For the text-containing cell, return its midpoint in [X, Y] coordinate format. 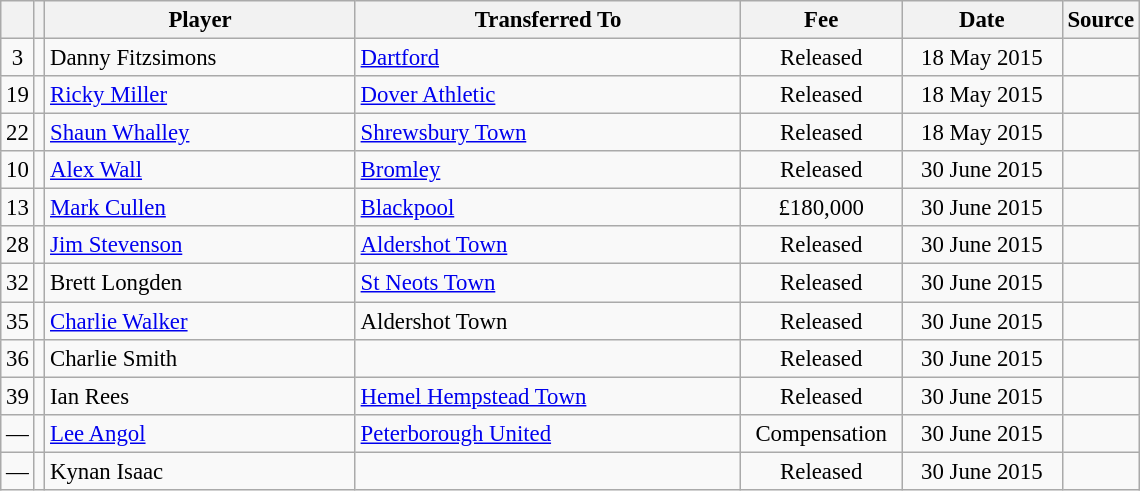
35 [18, 321]
Mark Cullen [200, 208]
32 [18, 283]
28 [18, 245]
Shaun Whalley [200, 133]
Player [200, 20]
Hemel Hempstead Town [548, 396]
Alex Wall [200, 170]
3 [18, 58]
Transferred To [548, 20]
Blackpool [548, 208]
19 [18, 95]
Jim Stevenson [200, 245]
36 [18, 358]
Brett Longden [200, 283]
Dover Athletic [548, 95]
Date [982, 20]
St Neots Town [548, 283]
Lee Angol [200, 433]
Ian Rees [200, 396]
Danny Fitzsimons [200, 58]
Bromley [548, 170]
Kynan Isaac [200, 471]
13 [18, 208]
39 [18, 396]
Shrewsbury Town [548, 133]
Charlie Walker [200, 321]
Charlie Smith [200, 358]
22 [18, 133]
Ricky Miller [200, 95]
Peterborough United [548, 433]
Source [1100, 20]
Dartford [548, 58]
Compensation [822, 433]
10 [18, 170]
£180,000 [822, 208]
Fee [822, 20]
